Find where the given text appears and provide that cell's center as (X, Y) coordinate. 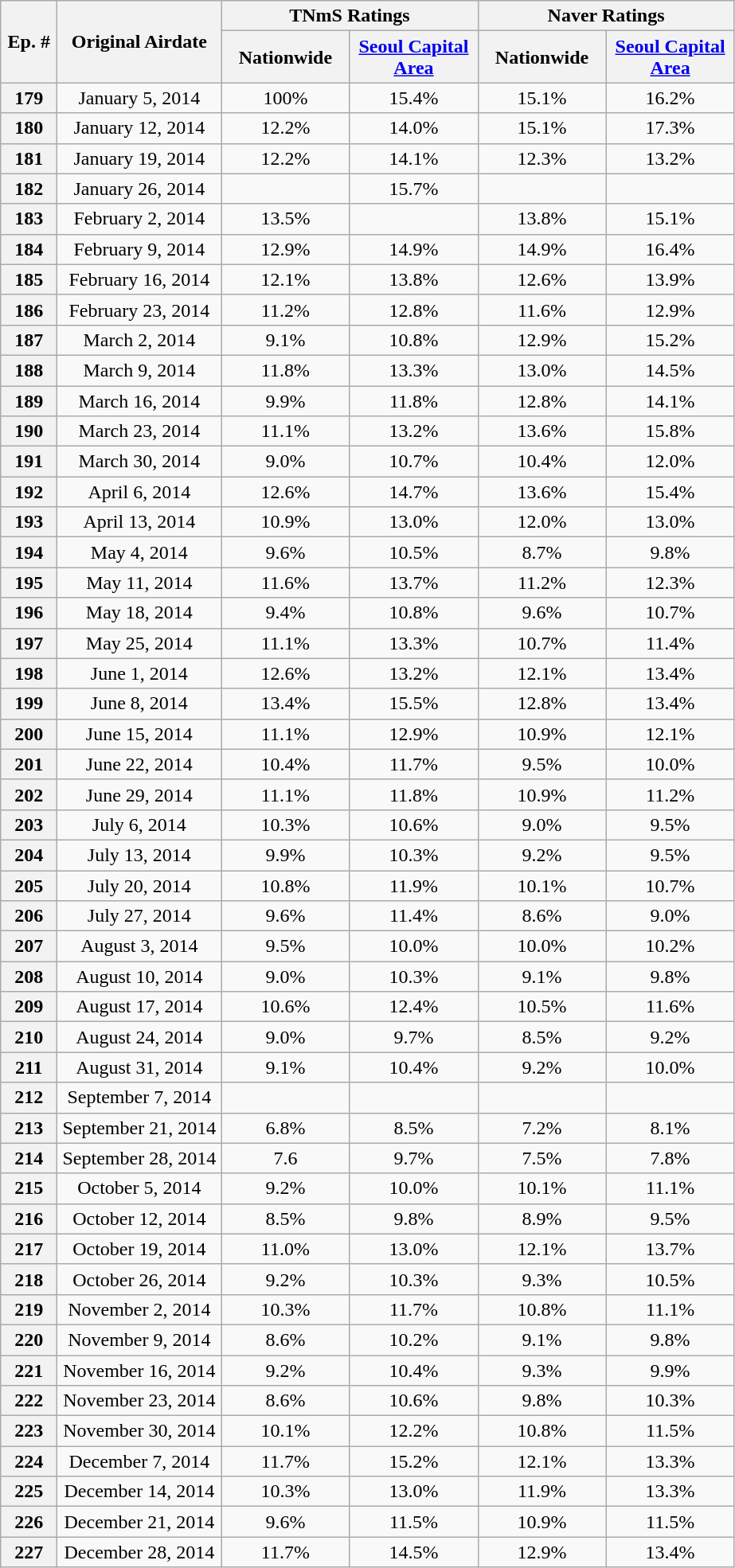
Naver Ratings (606, 16)
November 30, 2014 (139, 1431)
August 24, 2014 (139, 1037)
198 (29, 673)
208 (29, 977)
December 14, 2014 (139, 1492)
August 31, 2014 (139, 1067)
209 (29, 1007)
February 23, 2014 (139, 310)
July 27, 2014 (139, 916)
November 16, 2014 (139, 1370)
182 (29, 189)
September 28, 2014 (139, 1158)
184 (29, 249)
January 5, 2014 (139, 98)
March 23, 2014 (139, 431)
213 (29, 1128)
January 19, 2014 (139, 158)
202 (29, 794)
194 (29, 552)
224 (29, 1461)
223 (29, 1431)
July 13, 2014 (139, 855)
12.4% (414, 1007)
210 (29, 1037)
183 (29, 219)
188 (29, 370)
218 (29, 1279)
7.5% (541, 1158)
197 (29, 643)
8.7% (541, 552)
227 (29, 1552)
Original Airdate (139, 41)
November 2, 2014 (139, 1309)
16.4% (670, 249)
212 (29, 1098)
13.5% (285, 219)
May 11, 2014 (139, 583)
193 (29, 522)
14.0% (414, 128)
March 16, 2014 (139, 400)
July 6, 2014 (139, 825)
June 8, 2014 (139, 704)
June 1, 2014 (139, 673)
March 9, 2014 (139, 370)
August 10, 2014 (139, 977)
7.8% (670, 1158)
July 20, 2014 (139, 886)
100% (285, 98)
225 (29, 1492)
201 (29, 764)
220 (29, 1340)
17.3% (670, 128)
196 (29, 613)
7.2% (541, 1128)
180 (29, 128)
211 (29, 1067)
March 2, 2014 (139, 340)
9.4% (285, 613)
December 28, 2014 (139, 1552)
September 21, 2014 (139, 1128)
6.8% (285, 1128)
221 (29, 1370)
May 18, 2014 (139, 613)
August 17, 2014 (139, 1007)
June 29, 2014 (139, 794)
March 30, 2014 (139, 462)
15.7% (414, 189)
November 23, 2014 (139, 1401)
195 (29, 583)
October 19, 2014 (139, 1249)
September 7, 2014 (139, 1098)
11.0% (285, 1249)
November 9, 2014 (139, 1340)
181 (29, 158)
December 21, 2014 (139, 1522)
204 (29, 855)
191 (29, 462)
199 (29, 704)
217 (29, 1249)
August 3, 2014 (139, 946)
January 26, 2014 (139, 189)
205 (29, 886)
13.9% (670, 279)
December 7, 2014 (139, 1461)
February 16, 2014 (139, 279)
June 15, 2014 (139, 734)
May 25, 2014 (139, 643)
226 (29, 1522)
190 (29, 431)
14.7% (414, 492)
January 12, 2014 (139, 128)
April 13, 2014 (139, 522)
October 12, 2014 (139, 1219)
Ep. # (29, 41)
October 26, 2014 (139, 1279)
June 22, 2014 (139, 764)
February 2, 2014 (139, 219)
8.9% (541, 1219)
192 (29, 492)
8.1% (670, 1128)
185 (29, 279)
214 (29, 1158)
7.6 (285, 1158)
186 (29, 310)
15.5% (414, 704)
February 9, 2014 (139, 249)
216 (29, 1219)
15.8% (670, 431)
189 (29, 400)
16.2% (670, 98)
207 (29, 946)
April 6, 2014 (139, 492)
203 (29, 825)
200 (29, 734)
215 (29, 1188)
206 (29, 916)
May 4, 2014 (139, 552)
179 (29, 98)
October 5, 2014 (139, 1188)
222 (29, 1401)
187 (29, 340)
219 (29, 1309)
TNmS Ratings (350, 16)
